Identify which cell holds the provided text, then report its (x, y) central coordinate. 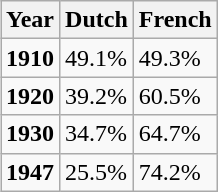
French (175, 20)
1920 (30, 96)
34.7% (97, 134)
49.3% (175, 58)
49.1% (97, 58)
64.7% (175, 134)
60.5% (175, 96)
1910 (30, 58)
Year (30, 20)
74.2% (175, 172)
Dutch (97, 20)
1947 (30, 172)
1930 (30, 134)
25.5% (97, 172)
39.2% (97, 96)
